Search for the cell housing the specified text and yield its [X, Y] center coordinate. 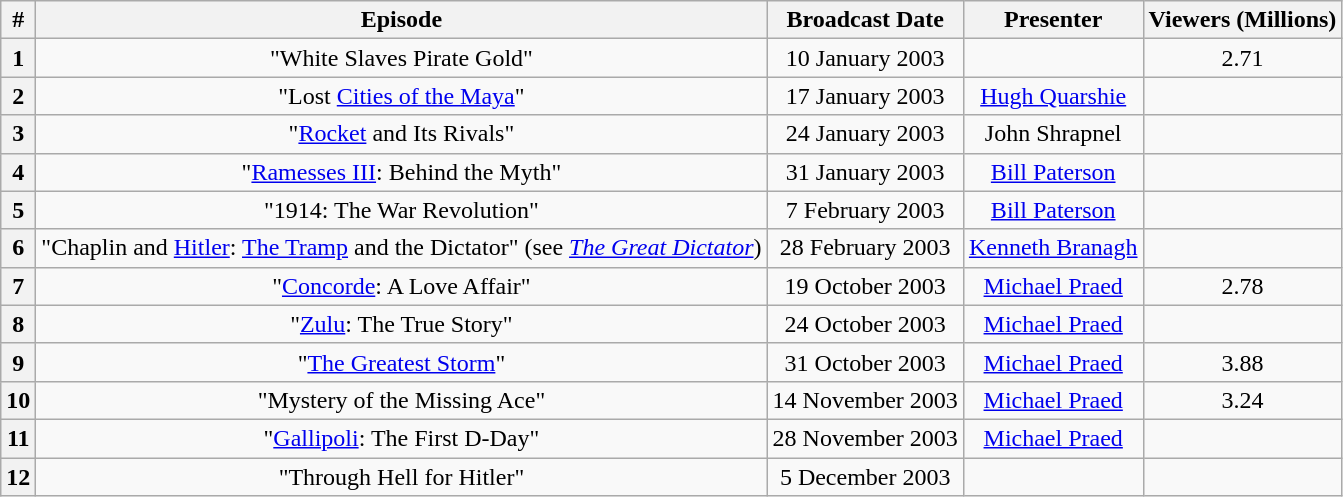
"Lost Cities of the Maya" [402, 96]
"The Greatest Storm" [402, 362]
3 [18, 134]
Viewers (Millions) [1242, 20]
5 December 2003 [865, 477]
11 [18, 438]
31 January 2003 [865, 172]
1 [18, 58]
24 October 2003 [865, 324]
3.24 [1242, 400]
8 [18, 324]
Broadcast Date [865, 20]
2.71 [1242, 58]
19 October 2003 [865, 286]
Episode [402, 20]
7 [18, 286]
28 November 2003 [865, 438]
Kenneth Branagh [1053, 248]
4 [18, 172]
"Chaplin and Hitler: The Tramp and the Dictator" (see The Great Dictator) [402, 248]
Hugh Quarshie [1053, 96]
"Through Hell for Hitler" [402, 477]
John Shrapnel [1053, 134]
17 January 2003 [865, 96]
"Concorde: A Love Affair" [402, 286]
# [18, 20]
7 February 2003 [865, 210]
9 [18, 362]
2 [18, 96]
"Mystery of the Missing Ace" [402, 400]
Presenter [1053, 20]
"Ramesses III: Behind the Myth" [402, 172]
6 [18, 248]
10 January 2003 [865, 58]
24 January 2003 [865, 134]
28 February 2003 [865, 248]
14 November 2003 [865, 400]
"Gallipoli: The First D-Day" [402, 438]
"Rocket and Its Rivals" [402, 134]
"1914: The War Revolution" [402, 210]
31 October 2003 [865, 362]
"Zulu: The True Story" [402, 324]
"White Slaves Pirate Gold" [402, 58]
3.88 [1242, 362]
10 [18, 400]
5 [18, 210]
12 [18, 477]
2.78 [1242, 286]
